Determine the [x, y] coordinate at the center of the cell enclosing the given text.  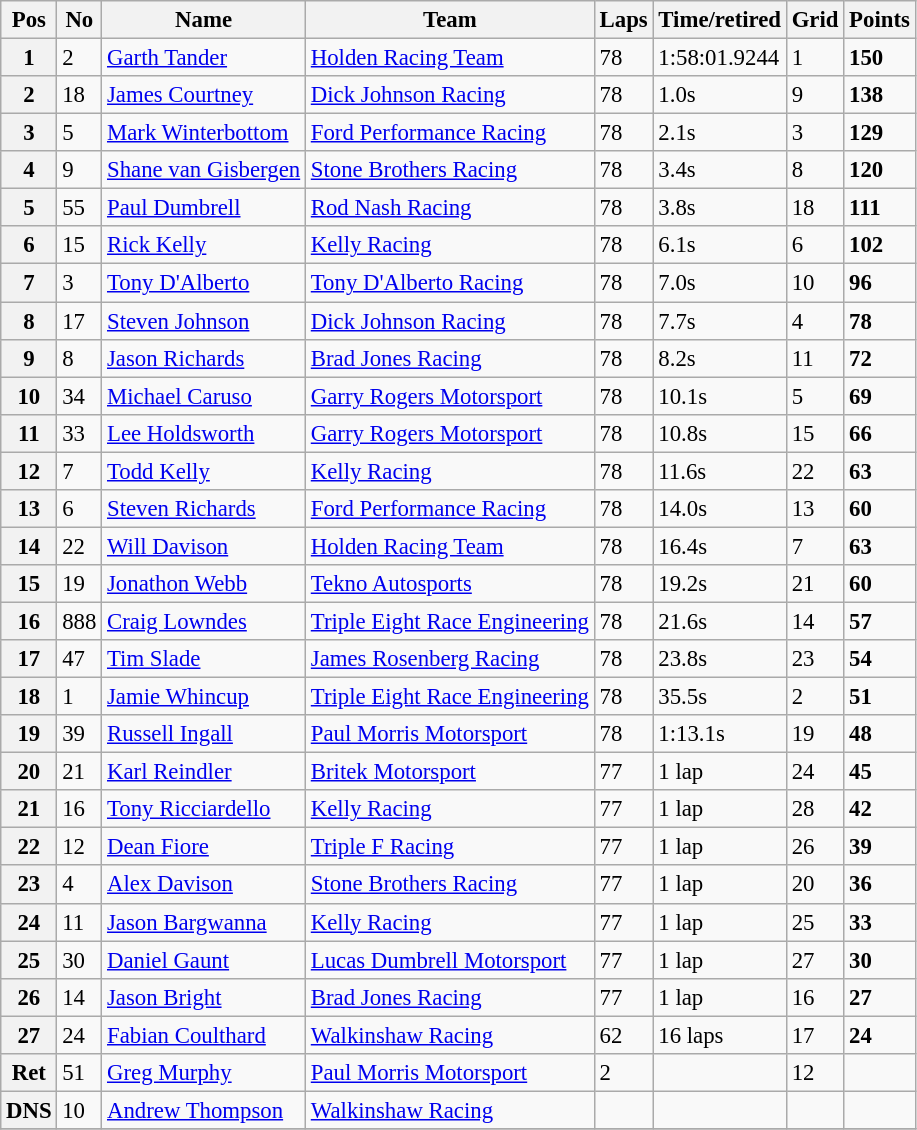
Rod Nash Racing [450, 208]
Shane van Gisbergen [204, 170]
14.0s [720, 509]
888 [80, 621]
66 [880, 433]
Daniel Gaunt [204, 960]
35.5s [720, 697]
Laps [624, 20]
Triple F Racing [450, 847]
Will Davison [204, 546]
Team [450, 20]
102 [880, 245]
Fabian Coulthard [204, 1035]
Dean Fiore [204, 847]
1:13.1s [720, 734]
120 [880, 170]
8.2s [720, 358]
Lee Holdsworth [204, 433]
1.0s [720, 95]
Jason Bargwanna [204, 922]
11.6s [720, 471]
Jason Richards [204, 358]
54 [880, 659]
96 [880, 283]
47 [80, 659]
Tekno Autosports [450, 584]
Tony Ricciardello [204, 809]
Steven Richards [204, 509]
55 [80, 208]
2.1s [720, 133]
62 [624, 1035]
48 [880, 734]
No [80, 20]
3.4s [720, 170]
Andrew Thompson [204, 1110]
Lucas Dumbrell Motorsport [450, 960]
Tim Slade [204, 659]
1:58:01.9244 [720, 58]
James Rosenberg Racing [450, 659]
Alex Davison [204, 885]
Karl Reindler [204, 772]
21.6s [720, 621]
Britek Motorsport [450, 772]
6.1s [720, 245]
Tony D'Alberto [204, 283]
Grid [814, 20]
7.0s [720, 283]
45 [880, 772]
42 [880, 809]
Rick Kelly [204, 245]
69 [880, 396]
72 [880, 358]
Jamie Whincup [204, 697]
138 [880, 95]
36 [880, 885]
19.2s [720, 584]
Paul Dumbrell [204, 208]
Jonathon Webb [204, 584]
28 [814, 809]
3.8s [720, 208]
Garth Tander [204, 58]
Pos [29, 20]
Russell Ingall [204, 734]
111 [880, 208]
10.8s [720, 433]
Mark Winterbottom [204, 133]
129 [880, 133]
Tony D'Alberto Racing [450, 283]
16 laps [720, 1035]
Name [204, 20]
Jason Bright [204, 997]
16.4s [720, 546]
10.1s [720, 396]
Points [880, 20]
Ret [29, 1073]
57 [880, 621]
Michael Caruso [204, 396]
Time/retired [720, 20]
150 [880, 58]
James Courtney [204, 95]
Craig Lowndes [204, 621]
Greg Murphy [204, 1073]
7.7s [720, 321]
23.8s [720, 659]
34 [80, 396]
DNS [29, 1110]
Steven Johnson [204, 321]
Todd Kelly [204, 471]
